Locate the cell with the specified text and output its [X, Y] center coordinate. 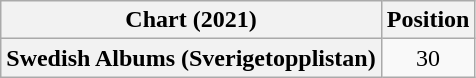
Position [428, 20]
Swedish Albums (Sverigetopplistan) [191, 58]
Chart (2021) [191, 20]
30 [428, 58]
